Find where the given text appears and provide that cell's center as [x, y] coordinate. 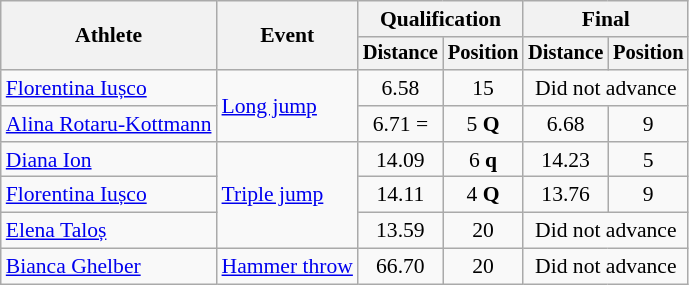
Elena Taloș [109, 231]
14.09 [400, 160]
6.58 [400, 88]
6.71 = [400, 124]
Alina Rotaru-Kottmann [109, 124]
Event [288, 36]
Hammer throw [288, 267]
13.76 [566, 195]
Bianca Ghelber [109, 267]
13.59 [400, 231]
Triple jump [288, 196]
Final [606, 19]
66.70 [400, 267]
6 q [483, 160]
Athlete [109, 36]
Diana Ion [109, 160]
15 [483, 88]
14.23 [566, 160]
6.68 [566, 124]
Qualification [440, 19]
Long jump [288, 106]
14.11 [400, 195]
5 [648, 160]
5 Q [483, 124]
4 Q [483, 195]
